Locate the cell with the specified text and output its [x, y] center coordinate. 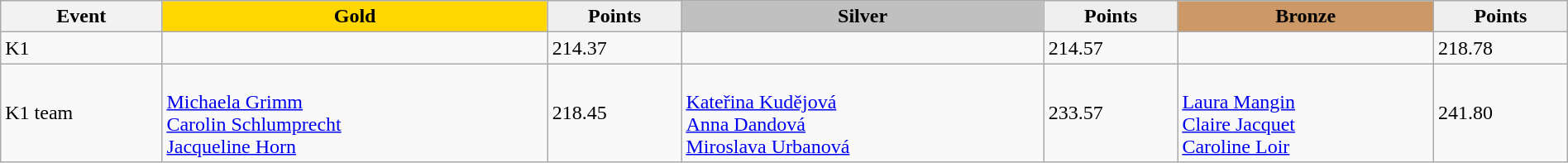
K1 team [81, 113]
241.80 [1501, 113]
233.57 [1111, 113]
Silver [863, 17]
Bronze [1306, 17]
Gold [355, 17]
218.45 [614, 113]
K1 [81, 48]
Event [81, 17]
Laura ManginClaire JacquetCaroline Loir [1306, 113]
214.57 [1111, 48]
214.37 [614, 48]
Kateřina KudějováAnna DandováMiroslava Urbanová [863, 113]
Michaela GrimmCarolin SchlumprechtJacqueline Horn [355, 113]
218.78 [1501, 48]
